Search for the cell housing the specified text and yield its [x, y] center coordinate. 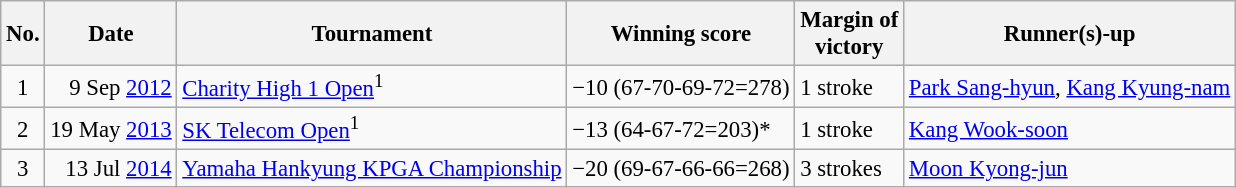
Yamaha Hankyung KPGA Championship [372, 169]
SK Telecom Open1 [372, 129]
2 [23, 129]
3 strokes [850, 169]
Park Sang-hyun, Kang Kyung-nam [1070, 87]
No. [23, 34]
Moon Kyong-jun [1070, 169]
−13 (64-67-72=203)* [681, 129]
Margin ofvictory [850, 34]
19 May 2013 [111, 129]
Kang Wook-soon [1070, 129]
Tournament [372, 34]
Charity High 1 Open1 [372, 87]
−20 (69-67-66-66=268) [681, 169]
Date [111, 34]
−10 (67-70-69-72=278) [681, 87]
1 [23, 87]
Runner(s)-up [1070, 34]
13 Jul 2014 [111, 169]
Winning score [681, 34]
3 [23, 169]
9 Sep 2012 [111, 87]
